Provide the [X, Y] coordinate of the cell's center where the given text is located.  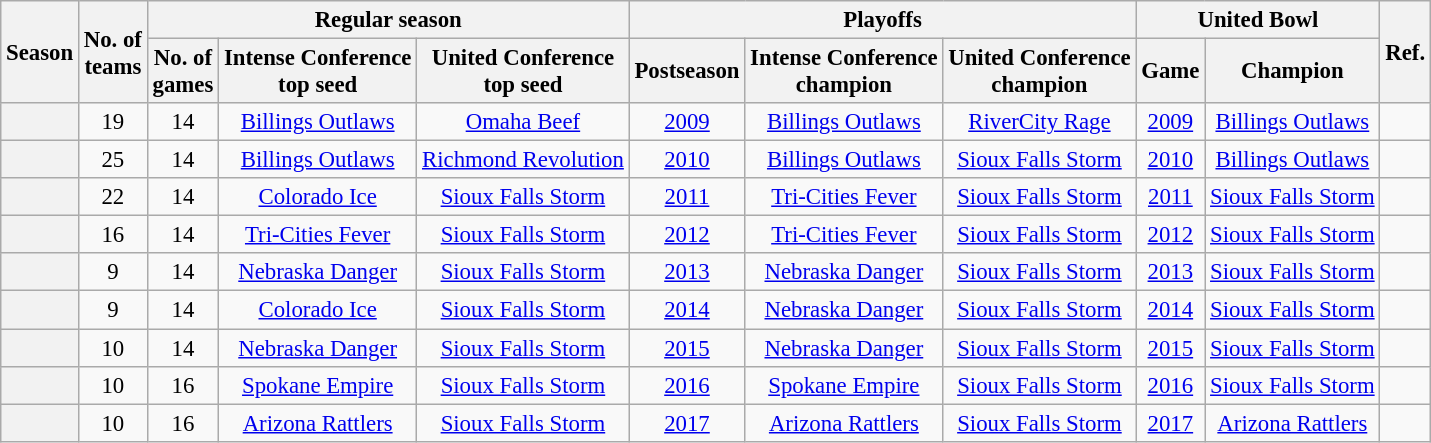
Game [1170, 72]
25 [112, 160]
United Bowl [1258, 20]
RiverCity Rage [1040, 122]
Season [40, 52]
Omaha Beef [523, 122]
United Conferencechampion [1040, 72]
No. ofteams [112, 52]
Champion [1292, 72]
22 [112, 197]
Regular season [388, 20]
Postseason [687, 72]
Ref. [1405, 52]
19 [112, 122]
Playoffs [882, 20]
Intense Conferencechampion [844, 72]
Intense Conferencetop seed [318, 72]
No. ofgames [182, 72]
United Conferencetop seed [523, 72]
Richmond Revolution [523, 160]
